Return the [X, Y] coordinate for the center point of the cell that contains the specified text.  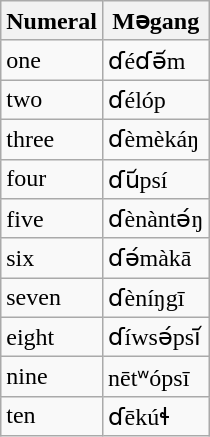
ɗéɗә᷄m [155, 60]
ɗēkúɬ [155, 416]
eight [52, 337]
ɗә́màkā [155, 258]
nētʷópsī [155, 377]
two [52, 100]
Numeral [52, 21]
ten [52, 416]
seven [52, 298]
five [52, 219]
ɗèmèkáŋ [155, 139]
ɗèníŋgī [155, 298]
nine [52, 377]
three [52, 139]
Mәgang [155, 21]
ɗu᷄psí [155, 179]
ɗènàntә́ŋ [155, 219]
ɗíwsә́psı᷄ [155, 337]
four [52, 179]
six [52, 258]
ɗélóp [155, 100]
one [52, 60]
